From the cell containing the given text, extract its center point as [x, y] coordinate. 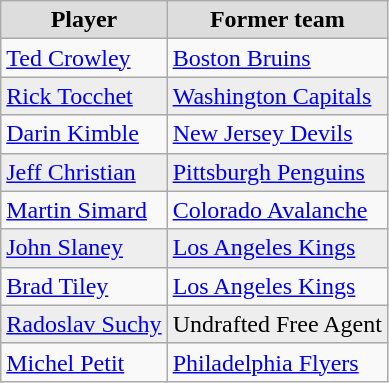
Philadelphia Flyers [277, 362]
Ted Crowley [84, 58]
John Slaney [84, 248]
Pittsburgh Penguins [277, 172]
Radoslav Suchy [84, 324]
Former team [277, 20]
Rick Tocchet [84, 96]
Colorado Avalanche [277, 210]
Boston Bruins [277, 58]
New Jersey Devils [277, 134]
Washington Capitals [277, 96]
Brad Tiley [84, 286]
Darin Kimble [84, 134]
Jeff Christian [84, 172]
Undrafted Free Agent [277, 324]
Michel Petit [84, 362]
Martin Simard [84, 210]
Player [84, 20]
